Pinpoint the cell where the given text exists, returning its [X, Y] midpoint coordinate. 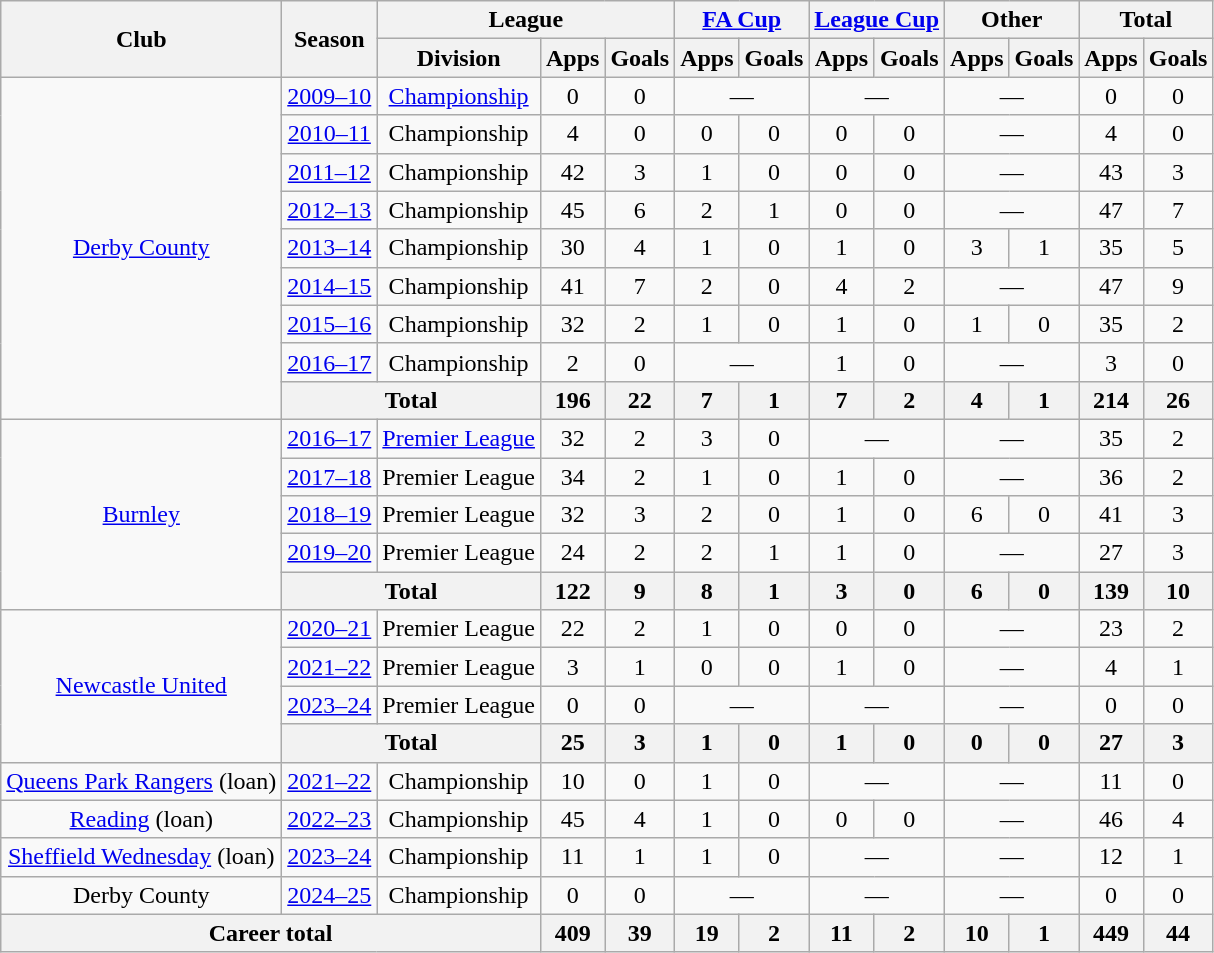
Career total [271, 933]
2020–21 [330, 629]
2019–20 [330, 553]
44 [1178, 933]
Season [330, 39]
Division [459, 58]
449 [1111, 933]
36 [1111, 477]
12 [1111, 857]
2014–15 [330, 286]
5 [1178, 248]
214 [1111, 400]
19 [707, 933]
42 [572, 172]
Burnley [142, 514]
Reading (loan) [142, 819]
2010–11 [330, 134]
2015–16 [330, 324]
2013–14 [330, 248]
Sheffield Wednesday (loan) [142, 857]
409 [572, 933]
39 [640, 933]
Club [142, 39]
30 [572, 248]
Newcastle United [142, 686]
23 [1111, 629]
122 [572, 591]
2017–18 [330, 477]
8 [707, 591]
24 [572, 553]
League [526, 20]
2011–12 [330, 172]
2022–23 [330, 819]
Other [1012, 20]
139 [1111, 591]
Queens Park Rangers (loan) [142, 781]
25 [572, 743]
FA Cup [742, 20]
League Cup [877, 20]
26 [1178, 400]
2024–25 [330, 895]
196 [572, 400]
43 [1111, 172]
2009–10 [330, 96]
46 [1111, 819]
2018–19 [330, 515]
34 [572, 477]
2012–13 [330, 210]
